Scan for the cell matching the given text and deliver its (x, y) coordinate at center. 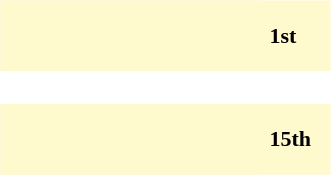
1st (296, 35)
15th (296, 139)
